Find where the given text appears and provide that cell's center as [x, y] coordinate. 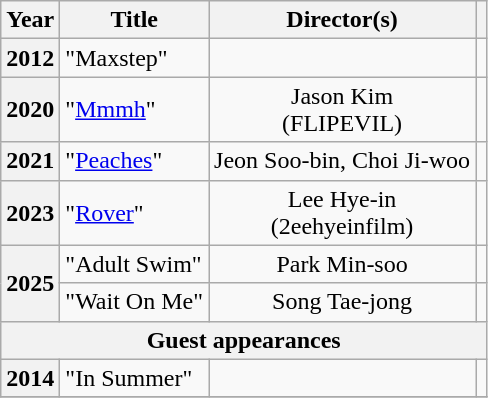
2023 [30, 212]
Jeon Soo-bin, Choi Ji-woo [342, 161]
"Wait On Me" [134, 302]
2020 [30, 110]
Song Tae-jong [342, 302]
"In Summer" [134, 378]
"Rover" [134, 212]
2025 [30, 283]
2021 [30, 161]
Title [134, 20]
Park Min-soo [342, 264]
Year [30, 20]
Guest appearances [244, 340]
Director(s) [342, 20]
"Maxstep" [134, 58]
2012 [30, 58]
Lee Hye-in(2eehyeinfilm) [342, 212]
"Peaches" [134, 161]
"Adult Swim" [134, 264]
2014 [30, 378]
Jason Kim(FLIPEVIL) [342, 110]
"Mmmh" [134, 110]
